Find where the given text appears and provide that cell's center as (X, Y) coordinate. 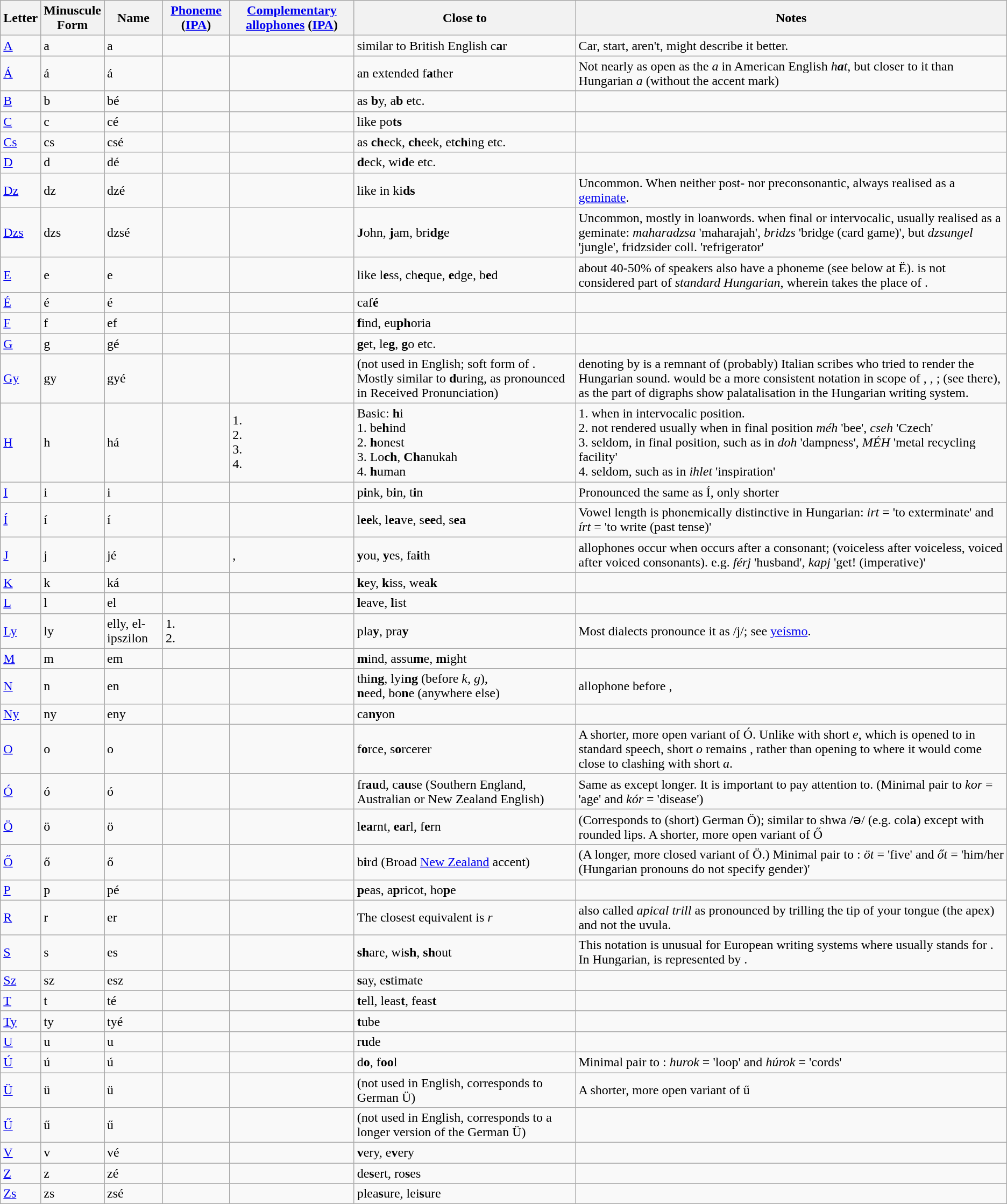
M (20, 658)
Minimal pair to : hurok = 'loop' and húrok = 'cords' (791, 1062)
The closest equivalent is r (465, 918)
peas, apricot, hope (465, 890)
leave, list (465, 603)
Cs (20, 142)
T (20, 1001)
Ó (20, 791)
C (20, 122)
zé (133, 1173)
V (20, 1153)
(not used in English, corresponds to a longer version of the German Ü) (465, 1125)
Not nearly as open as the a in American English hat, but closer to it than Hungarian a (without the accent mark) (791, 73)
Ny (20, 714)
learnt, earl, fern (465, 826)
mind, assume, might (465, 658)
gyé (133, 379)
er (133, 918)
1. 2. 3. 4. (292, 443)
dz (73, 190)
G (20, 344)
deck, wide etc. (465, 162)
cs (73, 142)
Phoneme (IPA) (196, 18)
Same as except longer. It is important to pay attention to. (Minimal pair to kor = 'age' and kór = 'disease') (791, 791)
(not used in English, corresponds to German Ü) (465, 1090)
O (20, 749)
Z (20, 1173)
pé (133, 890)
ny (73, 714)
sz (73, 980)
gy (73, 379)
fraud, cause (Southern England, Australian or New Zealand English) (465, 791)
like in kids (465, 190)
similar to British English car (465, 46)
ly (73, 631)
This notation is unusual for European writing systems where usually stands for . In Hungarian, is represented by . (791, 952)
an extended father (465, 73)
Notes (791, 18)
Uncommon. When neither post- nor preconsonantic, always realised as a geminate. (791, 190)
d (73, 162)
Ly (20, 631)
as check, cheek, etching etc. (465, 142)
D (20, 162)
bé (133, 101)
K (20, 583)
share, wish, shout (465, 952)
ká (133, 583)
play, pray (465, 631)
(not used in English; soft form of . Mostly similar to during, as pronounced in Received Pronunciation) (465, 379)
Ty (20, 1021)
key, kiss, weak (465, 583)
thing, lying (before k, g), need, bone (anywhere else) (465, 686)
f (73, 323)
I (20, 492)
as by, ab etc. (465, 101)
en (133, 686)
l (73, 603)
pleasure, leisure (465, 1194)
John, jam, bridge (465, 232)
, (292, 555)
H (20, 443)
vé (133, 1153)
A shorter, more open variant of ű (791, 1090)
Basic: hi 1. behind2. honest 3. Loch, Chanukah 4. human (465, 443)
Pronounced the same as Í, only shorter (791, 492)
Letter (20, 18)
t (73, 1001)
you, yes, faith (465, 555)
like pots (465, 122)
dzs (73, 232)
Vowel length is phonemically distinctive in Hungarian: irt = 'to exterminate' and írt = 'to write (past tense)' (791, 520)
P (20, 890)
m (73, 658)
leek, leave, seed, sea (465, 520)
Close to (465, 18)
Á (20, 73)
h (73, 443)
café (465, 302)
Name (133, 18)
tell, least, feast (465, 1001)
desert, roses (465, 1173)
J (20, 555)
s (73, 952)
Gy (20, 379)
Ü (20, 1090)
Sz (20, 980)
dzsé (133, 232)
Ú (20, 1062)
dé (133, 162)
L (20, 603)
csé (133, 142)
zs (73, 1194)
v (73, 1153)
get, leg, go etc. (465, 344)
p (73, 890)
U (20, 1042)
also called apical trill as pronounced by trilling the tip of your tongue (the apex) and not the uvula. (791, 918)
R (20, 918)
b (73, 101)
elly, el-ipszilon (133, 631)
like less, cheque, edge, bed (465, 274)
bird (Broad New Zealand accent) (465, 862)
Car, start, aren't, might describe it better. (791, 46)
Dzs (20, 232)
té (133, 1001)
pink, bin, tin (465, 492)
1. 2. (196, 631)
Ű (20, 1125)
S (20, 952)
about 40-50% of speakers also have a phoneme (see below at Ë). is not considered part of standard Hungarian, wherein takes the place of . (791, 274)
tube (465, 1021)
Zs (20, 1194)
canyon (465, 714)
find, euphoria (465, 323)
r (73, 918)
k (73, 583)
Dz (20, 190)
Ö (20, 826)
B (20, 101)
ty (73, 1021)
gé (133, 344)
E (20, 274)
cé (133, 122)
z (73, 1173)
É (20, 302)
j (73, 555)
eny (133, 714)
dzé (133, 190)
rude (465, 1042)
Complementary allophones (IPA) (292, 18)
allophone before , (791, 686)
(Corresponds to (short) German Ö); similar to shwa /ə/ (e.g. cola) except with rounded lips. A shorter, more open variant of Ő (791, 826)
force, sorcerer (465, 749)
el (133, 603)
Most dialects pronounce it as /j/; see yeísmo. (791, 631)
MinusculeForm (73, 18)
tyé (133, 1021)
jé (133, 555)
zsé (133, 1194)
say, estimate (465, 980)
F (20, 323)
Ő (20, 862)
(A longer, more closed variant of Ö.) Minimal pair to : öt = 'five' and őt = 'him/her (Hungarian pronouns do not specify gender)' (791, 862)
há (133, 443)
A (20, 46)
es (133, 952)
very, every (465, 1153)
c (73, 122)
g (73, 344)
esz (133, 980)
Í (20, 520)
n (73, 686)
ef (133, 323)
do, fool (465, 1062)
N (20, 686)
em (133, 658)
